Identify which cell holds the provided text, then report its (x, y) central coordinate. 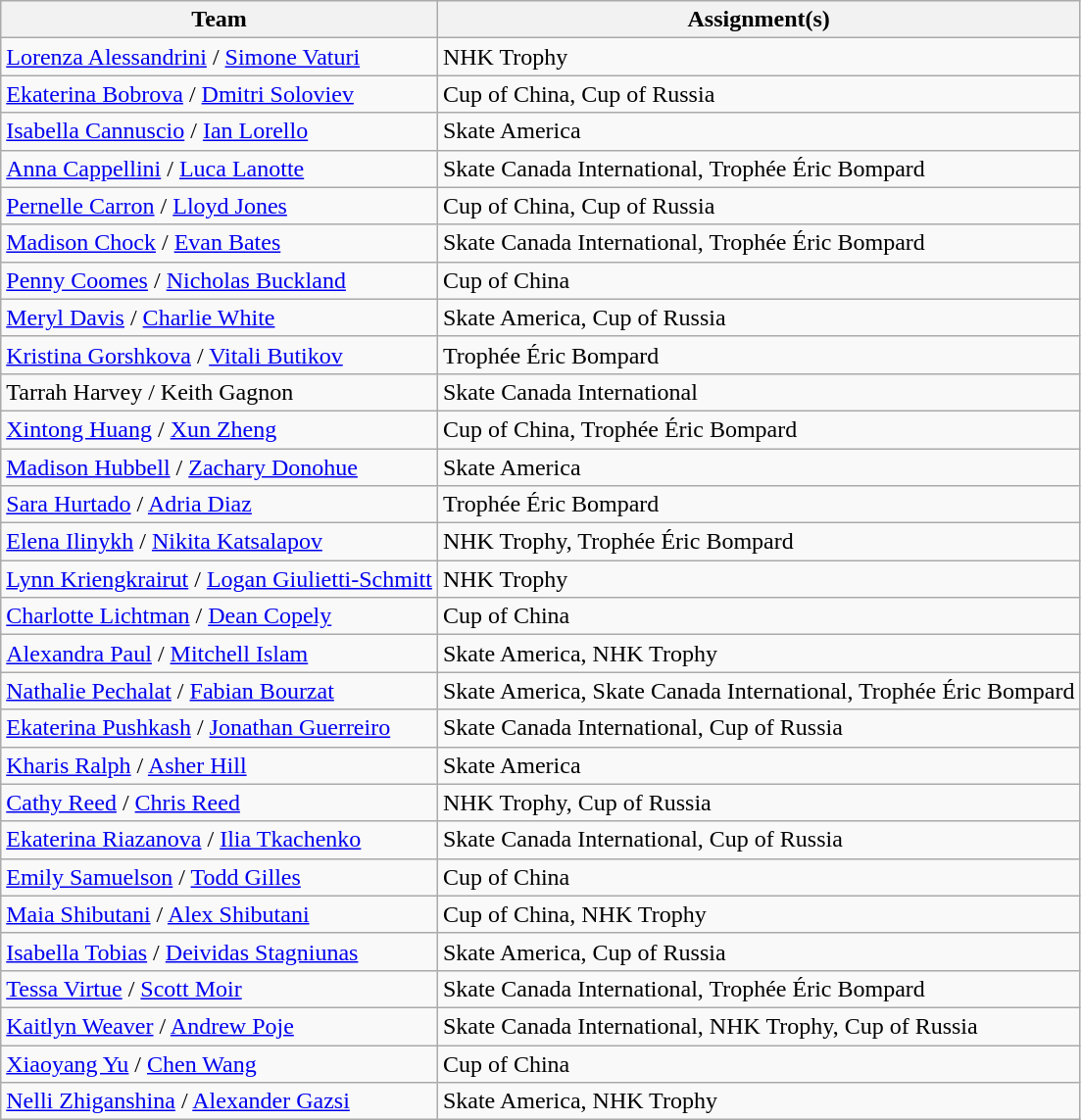
Madison Hubbell / Zachary Donohue (220, 467)
Kristina Gorshkova / Vitali Butikov (220, 355)
Alexandra Paul / Mitchell Islam (220, 654)
Madison Chock / Evan Bates (220, 243)
Team (220, 20)
Kaitlyn Weaver / Andrew Poje (220, 1026)
Sara Hurtado / Adria Diaz (220, 505)
Lynn Kriengkrairut / Logan Giulietti-Schmitt (220, 579)
Meryl Davis / Charlie White (220, 317)
Cathy Reed / Chris Reed (220, 803)
Assignment(s) (759, 20)
Pernelle Carron / Lloyd Jones (220, 206)
Skate Canada International (759, 392)
Nathalie Pechalat / Fabian Bourzat (220, 691)
Maia Shibutani / Alex Shibutani (220, 914)
Cup of China, Trophée Éric Bompard (759, 429)
Penny Coomes / Nicholas Buckland (220, 280)
NHK Trophy, Cup of Russia (759, 803)
Lorenza Alessandrini / Simone Vaturi (220, 57)
Ekaterina Riazanova / Ilia Tkachenko (220, 840)
Ekaterina Pushkash / Jonathan Guerreiro (220, 728)
Cup of China, NHK Trophy (759, 914)
Isabella Cannuscio / Ian Lorello (220, 131)
Skate Canada International, NHK Trophy, Cup of Russia (759, 1026)
Nelli Zhiganshina / Alexander Gazsi (220, 1101)
Charlotte Lichtman / Dean Copely (220, 616)
Anna Cappellini / Luca Lanotte (220, 169)
Elena Ilinykh / Nikita Katsalapov (220, 542)
Tarrah Harvey / Keith Gagnon (220, 392)
Skate America, Skate Canada International, Trophée Éric Bompard (759, 691)
NHK Trophy, Trophée Éric Bompard (759, 542)
Xiaoyang Yu / Chen Wang (220, 1063)
Ekaterina Bobrova / Dmitri Soloviev (220, 94)
Kharis Ralph / Asher Hill (220, 765)
Isabella Tobias / Deividas Stagniunas (220, 951)
Tessa Virtue / Scott Moir (220, 989)
Xintong Huang / Xun Zheng (220, 429)
Emily Samuelson / Todd Gilles (220, 877)
